Locate the cell with the specified text and output its (X, Y) center coordinate. 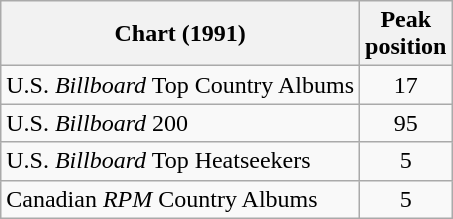
Canadian RPM Country Albums (180, 199)
Chart (1991) (180, 34)
Peakposition (406, 34)
U.S. Billboard Top Country Albums (180, 85)
U.S. Billboard Top Heatseekers (180, 161)
U.S. Billboard 200 (180, 123)
17 (406, 85)
95 (406, 123)
